Capture the cell that displays the provided text and extract its (x, y) central coordinate. 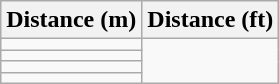
Distance (m) (72, 20)
Distance (ft) (210, 20)
